Return (X, Y) of the center of cell containing provided text 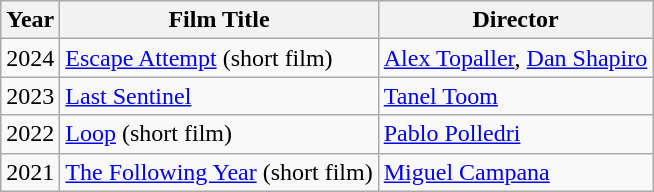
Tanel Toom (516, 96)
Loop (short film) (219, 134)
2024 (30, 58)
Year (30, 20)
2022 (30, 134)
Last Sentinel (219, 96)
Escape Attempt (short film) (219, 58)
Miguel Campana (516, 172)
Pablo Polledri (516, 134)
Director (516, 20)
Film Title (219, 20)
2023 (30, 96)
Alex Topaller, Dan Shapiro (516, 58)
The Following Year (short film) (219, 172)
2021 (30, 172)
